Detect which cell encompasses the target text, then output its [X, Y] center coordinate. 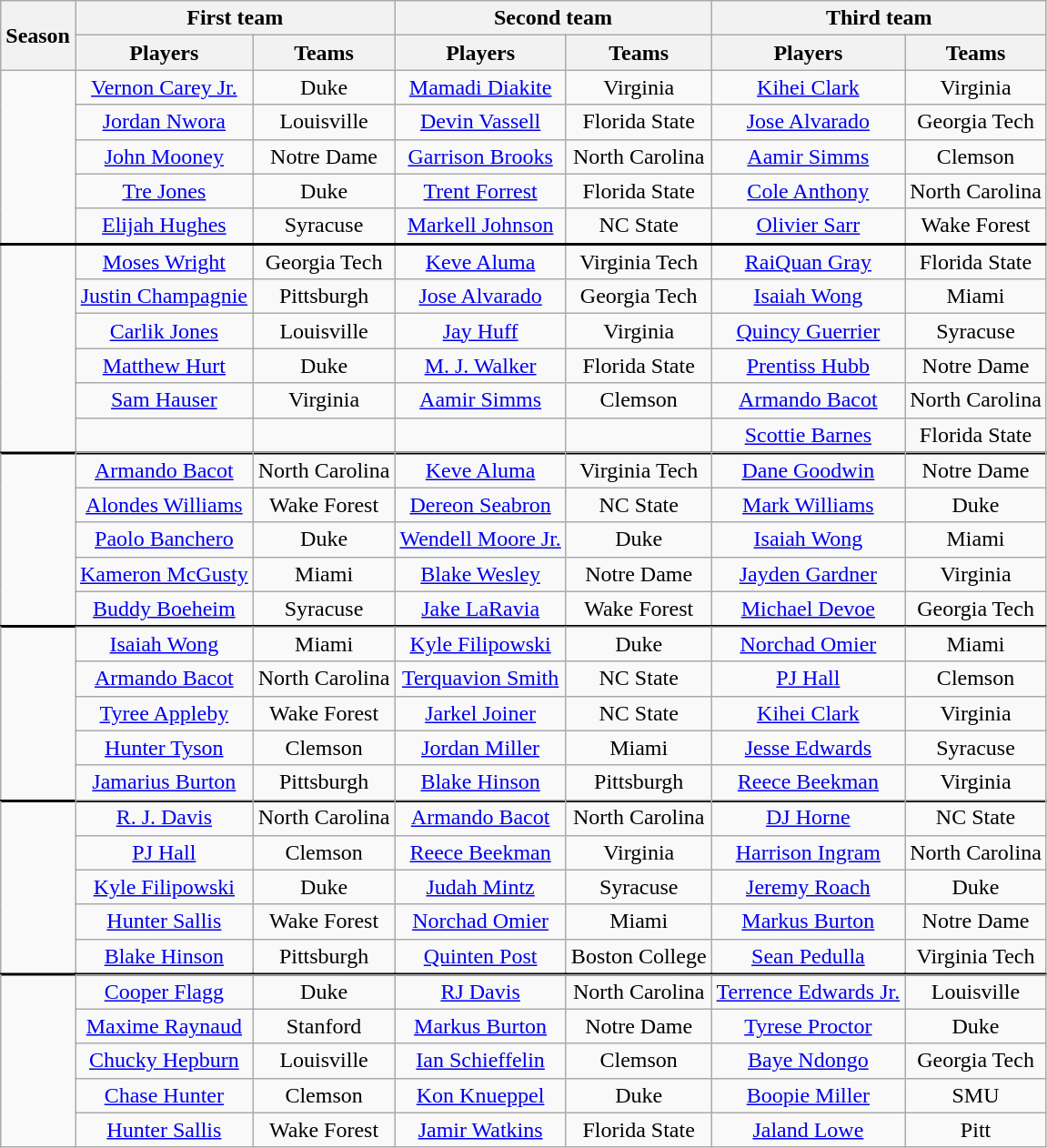
Mark Williams [808, 505]
Baye Ndongo [808, 1061]
Dereon Seabron [480, 505]
Tyrese Proctor [808, 1026]
Jeremy Roach [808, 887]
Hunter Tyson [164, 748]
Quinten Post [480, 957]
Garrison Brooks [480, 156]
M. J. Walker [480, 366]
Elijah Hughes [164, 226]
Ian Schieffelin [480, 1061]
Tyree Appleby [164, 713]
Moses Wright [164, 262]
Markell Johnson [480, 226]
Cole Anthony [808, 191]
Quincy Guerrier [808, 331]
Third team [879, 18]
R. J. Davis [164, 818]
Justin Champagnie [164, 297]
Jayden Gardner [808, 574]
John Mooney [164, 156]
Boopie Miller [808, 1095]
Paolo Banchero [164, 539]
First team [235, 18]
Cooper Flagg [164, 992]
Tre Jones [164, 191]
Chase Hunter [164, 1095]
Devin Vassell [480, 122]
Blake Wesley [480, 574]
Prentiss Hubb [808, 366]
Kameron McGusty [164, 574]
Mamadi Diakite [480, 87]
Chucky Hepburn [164, 1061]
Season [38, 35]
Dane Goodwin [808, 470]
Matthew Hurt [164, 366]
Maxime Raynaud [164, 1026]
Jake LaRavia [480, 609]
Jaland Lowe [808, 1130]
Sean Pedulla [808, 957]
Alondes Williams [164, 505]
Boston College [639, 957]
Carlik Jones [164, 331]
SMU [976, 1095]
Michael Devoe [808, 609]
Jordan Miller [480, 748]
Trent Forrest [480, 191]
Pitt [976, 1130]
RJ Davis [480, 992]
Jay Huff [480, 331]
Judah Mintz [480, 887]
Harrison Ingram [808, 852]
Terquavion Smith [480, 679]
Jordan Nwora [164, 122]
DJ Horne [808, 818]
Jarkel Joiner [480, 713]
Stanford [324, 1026]
Jamir Watkins [480, 1130]
Sam Hauser [164, 400]
Jamarius Burton [164, 782]
Buddy Boeheim [164, 609]
RaiQuan Gray [808, 262]
Olivier Sarr [808, 226]
Second team [553, 18]
Terrence Edwards Jr. [808, 992]
Vernon Carey Jr. [164, 87]
Jesse Edwards [808, 748]
Kon Knueppel [480, 1095]
Scottie Barnes [808, 435]
Wendell Moore Jr. [480, 539]
